Identify which cell holds the provided text, then report its [x, y] central coordinate. 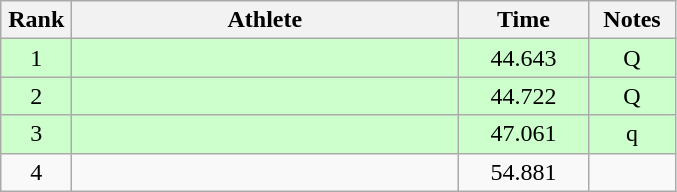
54.881 [524, 172]
47.061 [524, 134]
Notes [632, 20]
44.722 [524, 96]
1 [36, 58]
Rank [36, 20]
44.643 [524, 58]
3 [36, 134]
q [632, 134]
4 [36, 172]
Time [524, 20]
Athlete [265, 20]
2 [36, 96]
